Find where the given text appears and provide that cell's center as [X, Y] coordinate. 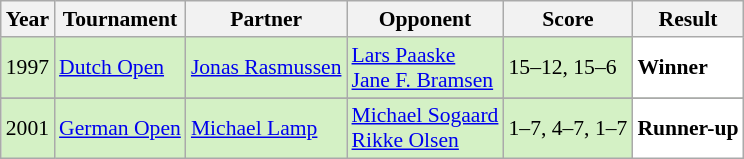
Score [568, 19]
Michael Sogaard Rikke Olsen [424, 128]
15–12, 15–6 [568, 68]
Dutch Open [120, 68]
Jonas Rasmussen [266, 68]
Result [688, 19]
Year [28, 19]
Runner-up [688, 128]
Winner [688, 68]
German Open [120, 128]
Michael Lamp [266, 128]
2001 [28, 128]
Partner [266, 19]
1–7, 4–7, 1–7 [568, 128]
Opponent [424, 19]
Lars Paaske Jane F. Bramsen [424, 68]
1997 [28, 68]
Tournament [120, 19]
